Extract the (x, y) coordinate from the center of the cell holding the provided text.  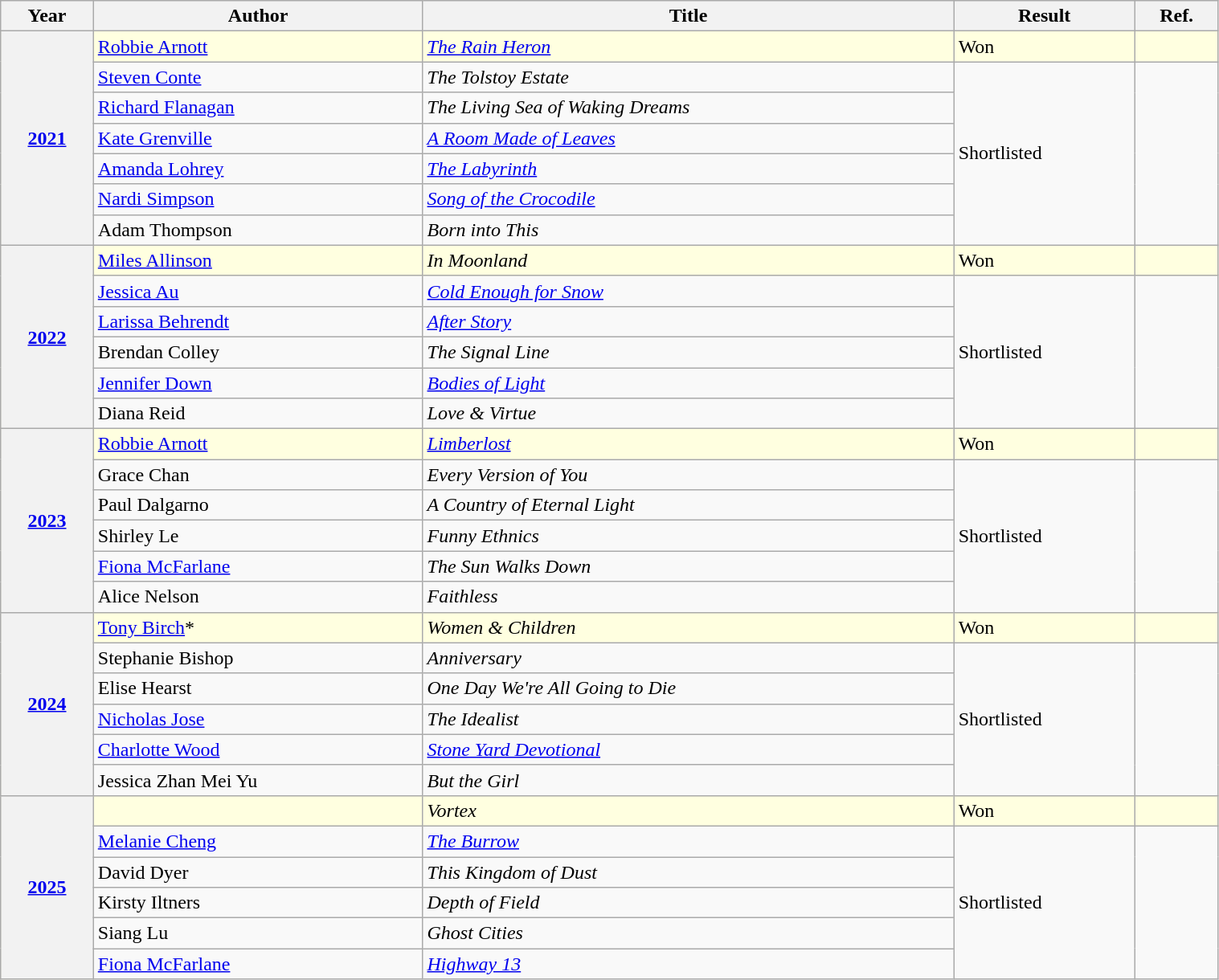
2023 (47, 521)
Nicholas Jose (258, 719)
Anniversary (688, 658)
One Day We're All Going to Die (688, 688)
Diana Reid (258, 414)
Steven Conte (258, 77)
Jessica Au (258, 291)
Kirsty Iltners (258, 903)
Miles Allinson (258, 260)
The Sun Walks Down (688, 566)
The Burrow (688, 841)
Stephanie Bishop (258, 658)
Limberlost (688, 444)
Alice Nelson (258, 597)
Melanie Cheng (258, 841)
Larissa Behrendt (258, 321)
A Country of Eternal Light (688, 505)
Brendan Colley (258, 352)
This Kingdom of Dust (688, 872)
Author (258, 16)
The Labyrinth (688, 169)
Love & Virtue (688, 414)
Jessica Zhan Mei Yu (258, 780)
Siang Lu (258, 933)
Result (1045, 16)
The Signal Line (688, 352)
Year (47, 16)
Stone Yard Devotional (688, 749)
But the Girl (688, 780)
Born into This (688, 230)
Shirley Le (258, 536)
After Story (688, 321)
Jennifer Down (258, 383)
2025 (47, 887)
Depth of Field (688, 903)
Ref. (1176, 16)
David Dyer (258, 872)
Elise Hearst (258, 688)
2022 (47, 337)
Paul Dalgarno (258, 505)
The Living Sea of Waking Dreams (688, 108)
The Idealist (688, 719)
Every Version of You (688, 475)
Nardi Simpson (258, 199)
Grace Chan (258, 475)
Kate Grenville (258, 138)
Cold Enough for Snow (688, 291)
Title (688, 16)
Highway 13 (688, 964)
Women & Children (688, 627)
The Tolstoy Estate (688, 77)
Richard Flanagan (258, 108)
2021 (47, 138)
Adam Thompson (258, 230)
Bodies of Light (688, 383)
Vortex (688, 811)
Amanda Lohrey (258, 169)
Song of the Crocodile (688, 199)
Ghost Cities (688, 933)
Faithless (688, 597)
In Moonland (688, 260)
2024 (47, 704)
The Rain Heron (688, 47)
Tony Birch* (258, 627)
A Room Made of Leaves (688, 138)
Funny Ethnics (688, 536)
Charlotte Wood (258, 749)
